From the cell containing the given text, extract its center point as (x, y) coordinate. 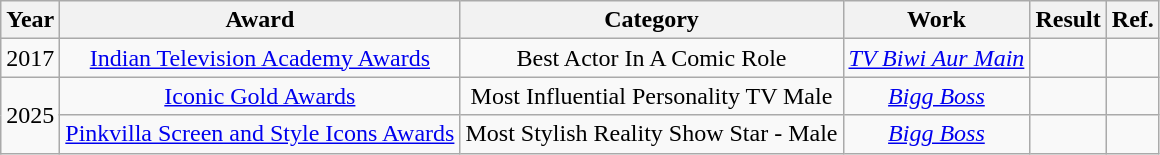
Pinkvilla Screen and Style Icons Awards (260, 134)
Work (936, 20)
Most Influential Personality TV Male (652, 96)
Year (30, 20)
2025 (30, 115)
Result (1068, 20)
Ref. (1132, 20)
Indian Television Academy Awards (260, 58)
2017 (30, 58)
Category (652, 20)
Award (260, 20)
Iconic Gold Awards (260, 96)
TV Biwi Aur Main (936, 58)
Best Actor In A Comic Role (652, 58)
Most Stylish Reality Show Star - Male (652, 134)
